Return the (X, Y) coordinate for the center point of the cell that contains the specified text.  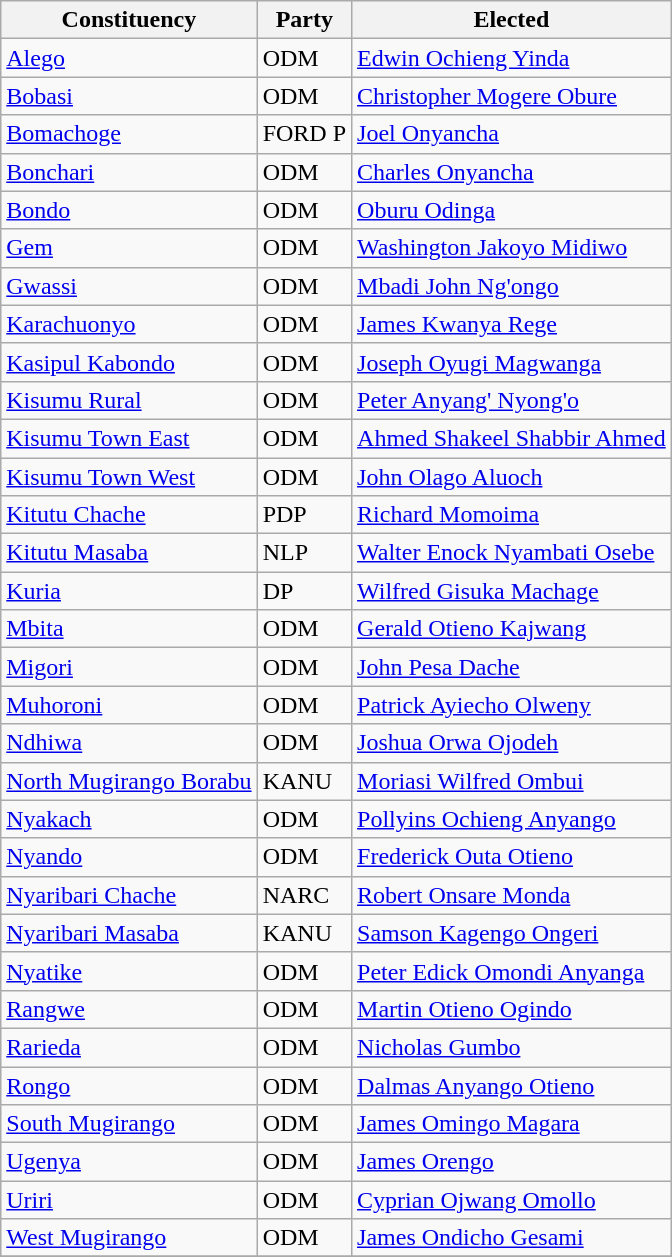
Ugenya (129, 1162)
FORD P (304, 134)
James Omingo Magara (512, 1124)
Joshua Orwa Ojodeh (512, 743)
Peter Anyang' Nyong'o (512, 400)
Bomachoge (129, 134)
Ahmed Shakeel Shabbir Ahmed (512, 438)
James Orengo (512, 1162)
PDP (304, 515)
Rongo (129, 1085)
NARC (304, 895)
Moriasi Wilfred Ombui (512, 781)
Mbita (129, 629)
Alego (129, 58)
Nyando (129, 857)
Uriri (129, 1200)
Pollyins Ochieng Anyango (512, 819)
Walter Enock Nyambati Osebe (512, 553)
Gem (129, 248)
Kisumu Town East (129, 438)
Patrick Ayiecho Olweny (512, 705)
Dalmas Anyango Otieno (512, 1085)
South Mugirango (129, 1124)
Nyaribari Chache (129, 895)
Ndhiwa (129, 743)
James Ondicho Gesami (512, 1238)
James Kwanya Rege (512, 324)
John Olago Aluoch (512, 477)
Bobasi (129, 96)
Constituency (129, 20)
Richard Momoima (512, 515)
Bondo (129, 210)
Mbadi John Ng'ongo (512, 286)
Frederick Outa Otieno (512, 857)
Martin Otieno Ogindo (512, 1009)
Migori (129, 667)
Kuria (129, 591)
Karachuonyo (129, 324)
Kitutu Masaba (129, 553)
Kisumu Town West (129, 477)
North Mugirango Borabu (129, 781)
John Pesa Dache (512, 667)
NLP (304, 553)
Christopher Mogere Obure (512, 96)
Kisumu Rural (129, 400)
Edwin Ochieng Yinda (512, 58)
Nyakach (129, 819)
Kasipul Kabondo (129, 362)
West Mugirango (129, 1238)
Nyatike (129, 971)
Rarieda (129, 1047)
Nyaribari Masaba (129, 933)
Oburu Odinga (512, 210)
Rangwe (129, 1009)
Robert Onsare Monda (512, 895)
Washington Jakoyo Midiwo (512, 248)
Nicholas Gumbo (512, 1047)
Kitutu Chache (129, 515)
Peter Edick Omondi Anyanga (512, 971)
Samson Kagengo Ongeri (512, 933)
Muhoroni (129, 705)
Gwassi (129, 286)
Elected (512, 20)
Joel Onyancha (512, 134)
Wilfred Gisuka Machage (512, 591)
Charles Onyancha (512, 172)
DP (304, 591)
Gerald Otieno Kajwang (512, 629)
Cyprian Ojwang Omollo (512, 1200)
Bonchari (129, 172)
Party (304, 20)
Joseph Oyugi Magwanga (512, 362)
